Return the (X, Y) coordinate for the center point of the cell that contains the specified text.  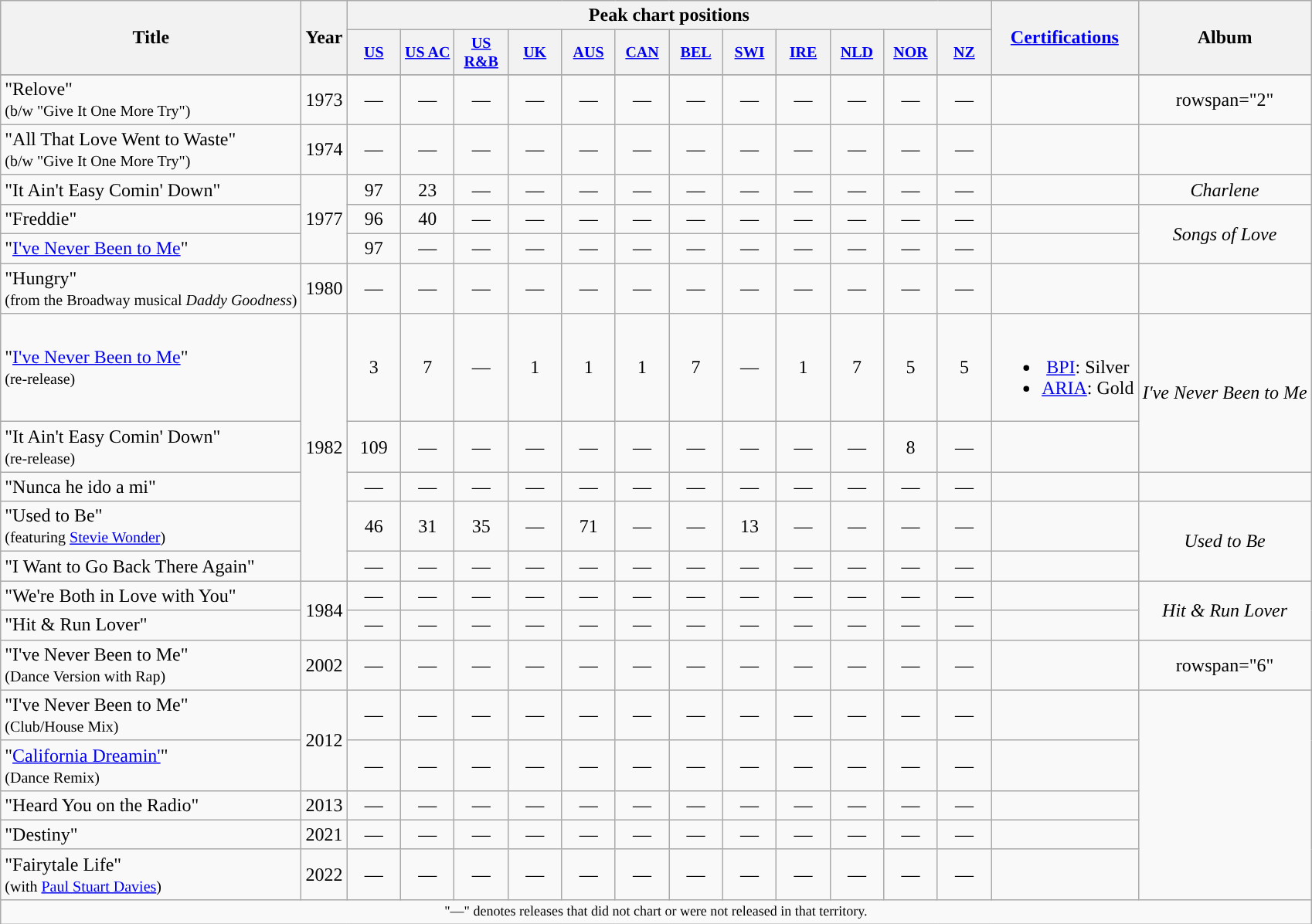
96 (374, 219)
3 (374, 368)
31 (427, 527)
2021 (325, 834)
"I've Never Been to Me"(Club/House Mix) (151, 715)
35 (481, 527)
rowspan="6" (1225, 664)
NZ (964, 53)
NLD (856, 53)
1977 (325, 219)
"Hungry"(from the Broadway musical Daddy Goodness) (151, 289)
Songs of Love (1225, 233)
109 (374, 447)
"—" denotes releases that did not chart or were not released in that territory. (656, 912)
Album (1225, 38)
8 (910, 447)
AUS (589, 53)
"I've Never Been to Me"(re-release) (151, 368)
13 (749, 527)
Charlene (1225, 189)
Peak chart positions (669, 15)
23 (427, 189)
"I Want to Go Back There Again" (151, 566)
US (374, 53)
SWI (749, 53)
"Nunca he ido a mi" (151, 487)
1984 (325, 610)
"We're Both in Love with You" (151, 596)
"Hit & Run Lover" (151, 625)
BPI: SilverARIA: Gold (1065, 368)
NOR (910, 53)
40 (427, 219)
1982 (325, 447)
"Fairytale Life" (with Paul Stuart Davies) (151, 875)
I've Never Been to Me (1225, 392)
Certifications (1065, 38)
rowspan="2" (1225, 99)
US R&B (481, 53)
IRE (804, 53)
Hit & Run Lover (1225, 610)
2012 (325, 740)
US AC (427, 53)
UK (535, 53)
1973 (325, 99)
"It Ain't Easy Comin' Down"(re-release) (151, 447)
Year (325, 38)
46 (374, 527)
2013 (325, 805)
"California Dreamin'"(Dance Remix) (151, 765)
"Used to Be"(featuring Stevie Wonder) (151, 527)
1980 (325, 289)
2002 (325, 664)
"It Ain't Easy Comin' Down" (151, 189)
Used to Be (1225, 541)
Title (151, 38)
1974 (325, 150)
BEL (695, 53)
"All That Love Went to Waste"(b/w "Give It One More Try") (151, 150)
"Relove"(b/w "Give It One More Try") (151, 99)
"I've Never Been to Me" (151, 249)
"I've Never Been to Me"(Dance Version with Rap) (151, 664)
"Destiny" (151, 834)
2022 (325, 875)
"Freddie" (151, 219)
CAN (641, 53)
"Heard You on the Radio" (151, 805)
71 (589, 527)
